From the cell containing the given text, extract its center point as (x, y) coordinate. 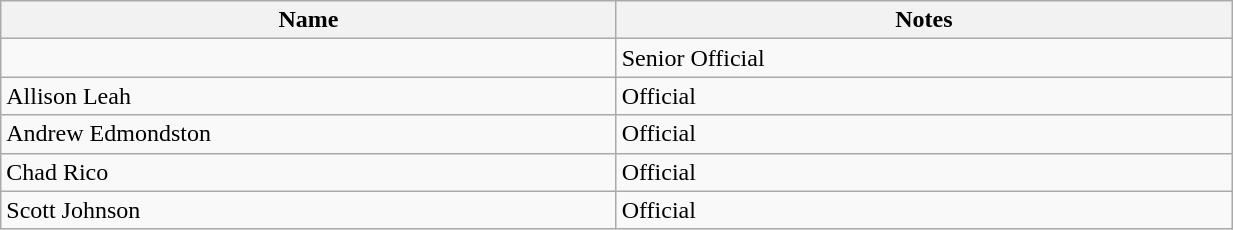
Notes (924, 20)
Senior Official (924, 58)
Scott Johnson (308, 210)
Chad Rico (308, 172)
Andrew Edmondston (308, 134)
Name (308, 20)
Allison Leah (308, 96)
